Detect which cell encompasses the target text, then output its (x, y) center coordinate. 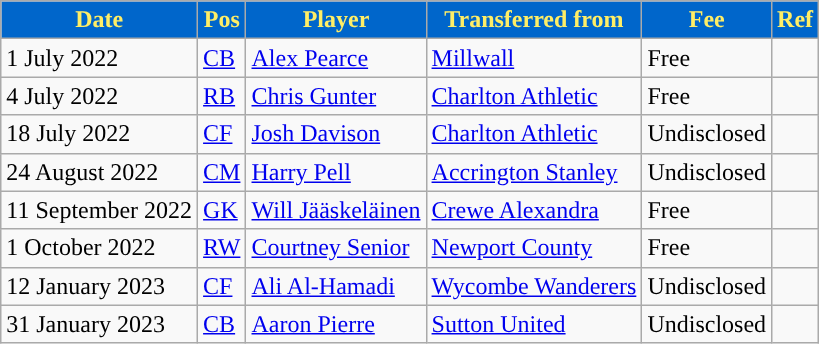
Courtney Senior (336, 248)
GK (222, 210)
RW (222, 248)
1 October 2022 (100, 248)
24 August 2022 (100, 172)
4 July 2022 (100, 96)
Date (100, 20)
Ref (796, 20)
Will Jääskeläinen (336, 210)
Crewe Alexandra (534, 210)
12 January 2023 (100, 286)
1 July 2022 (100, 58)
Transferred from (534, 20)
31 January 2023 (100, 324)
RB (222, 96)
Harry Pell (336, 172)
CM (222, 172)
Sutton United (534, 324)
Millwall (534, 58)
Accrington Stanley (534, 172)
Newport County (534, 248)
Player (336, 20)
Chris Gunter (336, 96)
Ali Al-Hamadi (336, 286)
Alex Pearce (336, 58)
Aaron Pierre (336, 324)
Josh Davison (336, 134)
18 July 2022 (100, 134)
Fee (707, 20)
Pos (222, 20)
Wycombe Wanderers (534, 286)
11 September 2022 (100, 210)
